Return (x, y) of the center of cell containing provided text 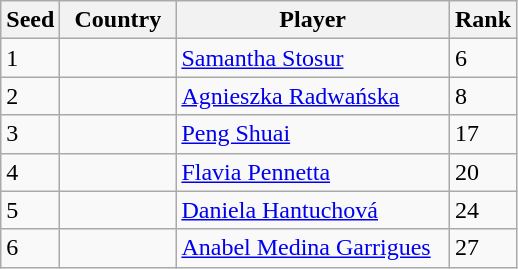
5 (30, 210)
Peng Shuai (313, 134)
24 (482, 210)
3 (30, 134)
27 (482, 248)
2 (30, 96)
20 (482, 172)
Player (313, 20)
Daniela Hantuchová (313, 210)
Country (118, 20)
4 (30, 172)
Agnieszka Radwańska (313, 96)
Anabel Medina Garrigues (313, 248)
8 (482, 96)
Seed (30, 20)
17 (482, 134)
Flavia Pennetta (313, 172)
1 (30, 58)
Samantha Stosur (313, 58)
Rank (482, 20)
